Determine the [X, Y] coordinate at the center of the cell enclosing the given text.  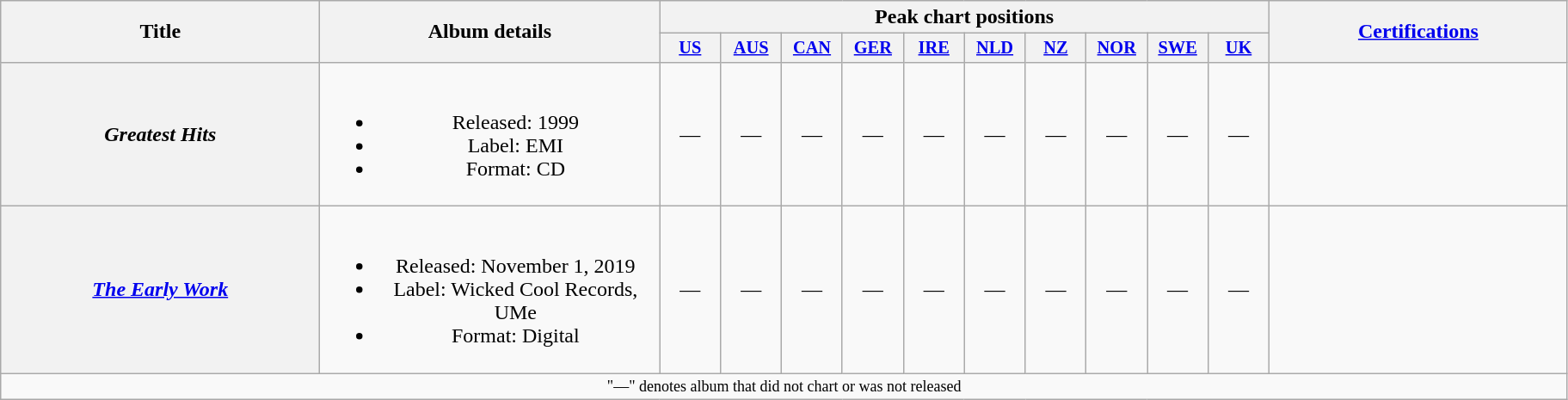
Album details [490, 32]
UK [1239, 48]
AUS [752, 48]
IRE [934, 48]
Certifications [1417, 32]
NZ [1056, 48]
Released: November 1, 2019Label: Wicked Cool Records, UMeFormat: Digital [490, 290]
The Early Work [160, 290]
Title [160, 32]
"—" denotes album that did not chart or was not released [784, 387]
US [690, 48]
CAN [812, 48]
SWE [1178, 48]
Peak chart positions [965, 17]
Greatest Hits [160, 134]
GER [872, 48]
Released: 1999Label: EMIFormat: CD [490, 134]
NOR [1116, 48]
NLD [994, 48]
